For the text-containing cell, return its midpoint in (X, Y) coordinate format. 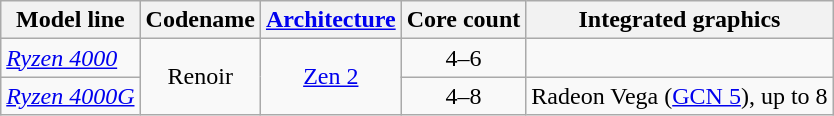
Ryzen 4000 (70, 58)
Radeon Vega (GCN 5), up to 8 (680, 96)
4–8 (464, 96)
Zen 2 (330, 77)
Renoir (200, 77)
Architecture (330, 20)
Codename (200, 20)
4–6 (464, 58)
Core count (464, 20)
Model line (70, 20)
Ryzen 4000G (70, 96)
Integrated graphics (680, 20)
